Capture the cell that displays the provided text and extract its [X, Y] central coordinate. 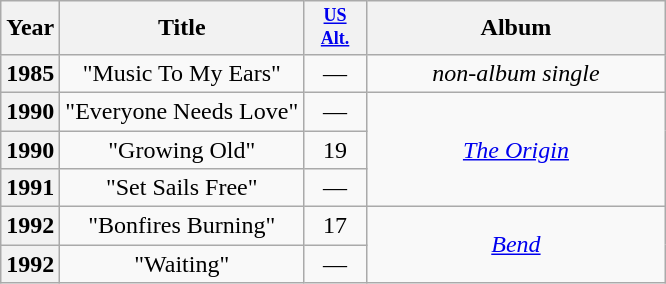
The Origin [516, 149]
Album [516, 28]
USAlt. [336, 28]
17 [336, 226]
"Music To My Ears" [182, 73]
"Bonfires Burning" [182, 226]
1985 [30, 73]
"Growing Old" [182, 150]
"Everyone Needs Love" [182, 111]
"Set Sails Free" [182, 188]
Year [30, 28]
non-album single [516, 73]
"Waiting" [182, 264]
Bend [516, 245]
19 [336, 150]
Title [182, 28]
1991 [30, 188]
